Output the (X, Y) coordinate of the center of the cell containing the given text.  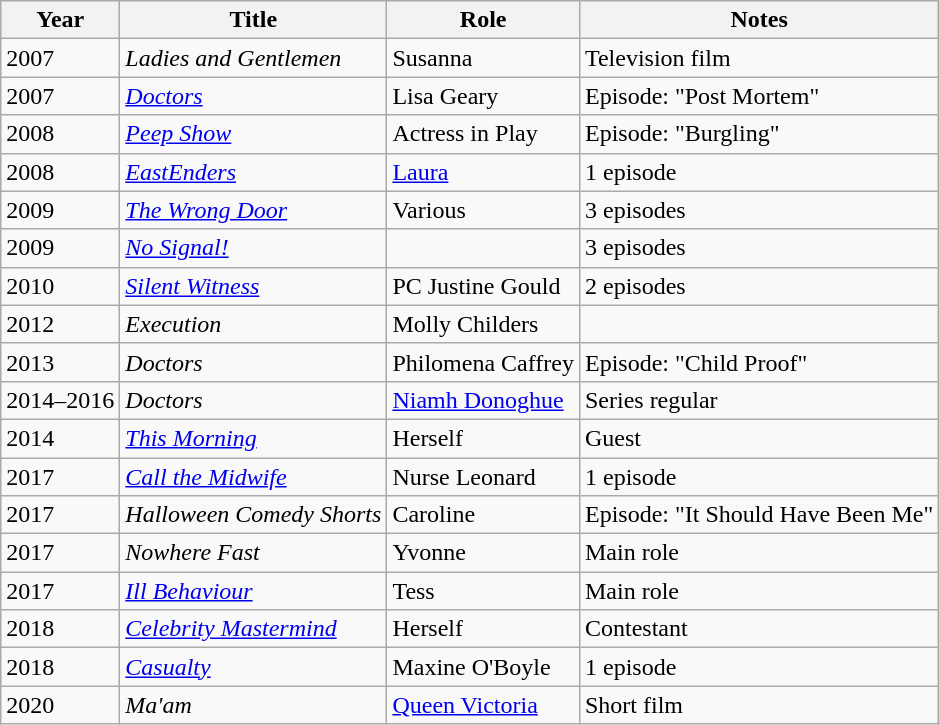
This Morning (254, 438)
Notes (758, 20)
Tess (484, 591)
2013 (60, 362)
Ill Behaviour (254, 591)
Various (484, 210)
Ma'am (254, 705)
Halloween Comedy Shorts (254, 515)
2 episodes (758, 286)
2012 (60, 324)
Nurse Leonard (484, 477)
Philomena Caffrey (484, 362)
Title (254, 20)
Susanna (484, 58)
PC Justine Gould (484, 286)
Role (484, 20)
Queen Victoria (484, 705)
No Signal! (254, 248)
2010 (60, 286)
Series regular (758, 400)
Nowhere Fast (254, 553)
Episode: "Post Mortem" (758, 96)
Guest (758, 438)
Television film (758, 58)
Celebrity Mastermind (254, 629)
Short film (758, 705)
Episode: "Child Proof" (758, 362)
Episode: "Burgling" (758, 134)
Caroline (484, 515)
EastEnders (254, 172)
Yvonne (484, 553)
Ladies and Gentlemen (254, 58)
Niamh Donoghue (484, 400)
2020 (60, 705)
Execution (254, 324)
Silent Witness (254, 286)
Year (60, 20)
Molly Childers (484, 324)
Call the Midwife (254, 477)
Laura (484, 172)
Maxine O'Boyle (484, 667)
Contestant (758, 629)
Peep Show (254, 134)
2014–2016 (60, 400)
The Wrong Door (254, 210)
Actress in Play (484, 134)
Lisa Geary (484, 96)
2014 (60, 438)
Casualty (254, 667)
Episode: "It Should Have Been Me" (758, 515)
